For the text-containing cell, return its midpoint in [x, y] coordinate format. 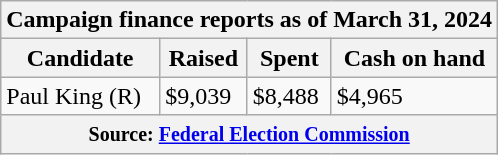
Cash on hand [414, 58]
Campaign finance reports as of March 31, 2024 [250, 20]
$8,488 [289, 96]
Raised [204, 58]
$9,039 [204, 96]
Spent [289, 58]
Candidate [80, 58]
Paul King (R) [80, 96]
Source: Federal Election Commission [250, 134]
$4,965 [414, 96]
